Search for the cell housing the specified text and yield its [x, y] center coordinate. 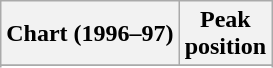
Chart (1996–97) [90, 34]
Peakposition [225, 34]
